From the cell containing the given text, extract its center point as (X, Y) coordinate. 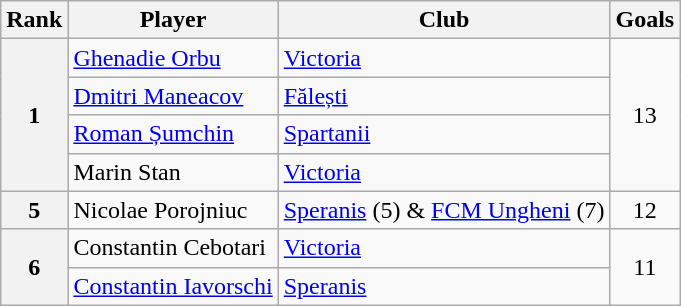
Dmitri Maneacov (173, 96)
Constantin Cebotari (173, 248)
Goals (645, 20)
Fălești (444, 96)
11 (645, 267)
Spartanii (444, 134)
Club (444, 20)
Constantin Iavorschi (173, 286)
Ghenadie Orbu (173, 58)
Roman Șumchin (173, 134)
1 (34, 115)
Speranis (5) & FCM Ungheni (7) (444, 210)
Nicolae Porojniuc (173, 210)
6 (34, 267)
Rank (34, 20)
Speranis (444, 286)
Marin Stan (173, 172)
5 (34, 210)
13 (645, 115)
Player (173, 20)
12 (645, 210)
